Pinpoint the cell where the given text exists, returning its [x, y] midpoint coordinate. 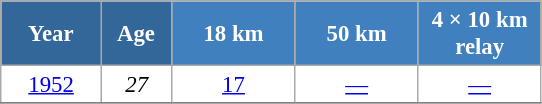
50 km [356, 34]
27 [136, 85]
17 [234, 85]
4 × 10 km relay [480, 34]
Age [136, 34]
1952 [52, 85]
Year [52, 34]
18 km [234, 34]
